Extract the (X, Y) coordinate from the center of the cell holding the provided text.  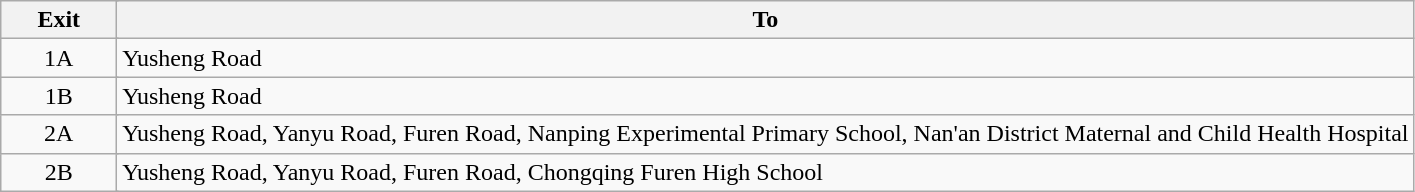
2A (59, 134)
Exit (59, 20)
Yusheng Road, Yanyu Road, Furen Road, Chongqing Furen High School (766, 172)
1B (59, 96)
2B (59, 172)
1A (59, 58)
Yusheng Road, Yanyu Road, Furen Road, Nanping Experimental Primary School, Nan'an District Maternal and Child Health Hospital (766, 134)
To (766, 20)
